Identify which cell holds the provided text, then report its [x, y] central coordinate. 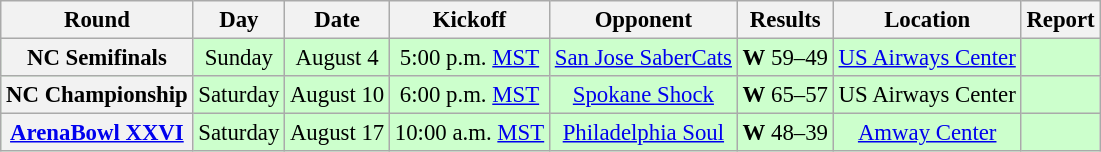
Amway Center [927, 133]
Date [338, 20]
San Jose SaberCats [643, 58]
August 10 [338, 95]
6:00 p.m. MST [470, 95]
W 48–39 [785, 133]
Results [785, 20]
Spokane Shock [643, 95]
ArenaBowl XXVI [97, 133]
10:00 a.m. MST [470, 133]
Sunday [239, 58]
Day [239, 20]
Opponent [643, 20]
NC Semifinals [97, 58]
Round [97, 20]
5:00 p.m. MST [470, 58]
Philadelphia Soul [643, 133]
Kickoff [470, 20]
August 4 [338, 58]
NC Championship [97, 95]
Report [1060, 20]
Location [927, 20]
W 59–49 [785, 58]
August 17 [338, 133]
W 65–57 [785, 95]
